For the text-containing cell, return its midpoint in (X, Y) coordinate format. 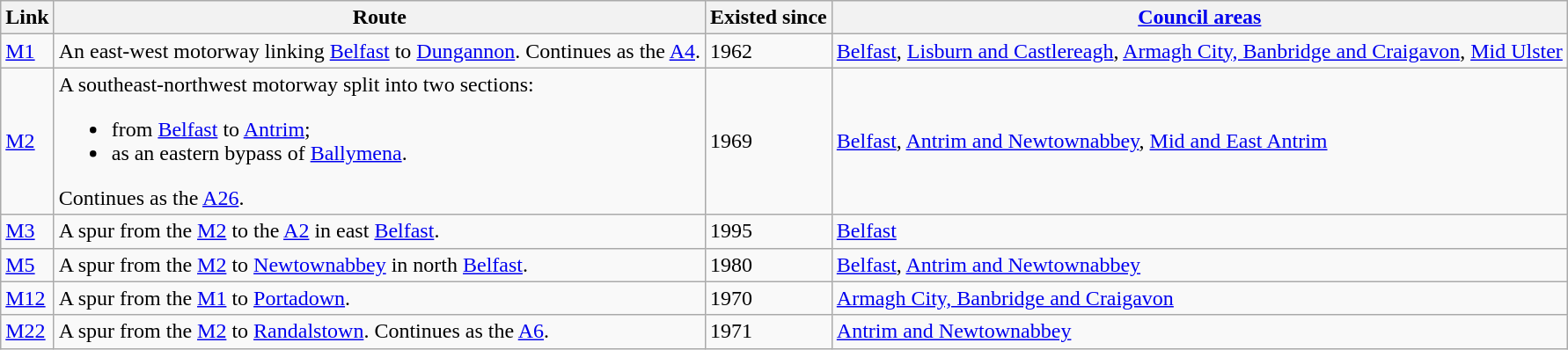
M12 (27, 298)
A spur from the M2 to Newtownabbey in north Belfast. (379, 265)
M22 (27, 332)
M3 (27, 231)
An east-west motorway linking Belfast to Dungannon. Continues as the A4. (379, 51)
A southeast-northwest motorway split into two sections:from Belfast to Antrim;as an eastern bypass of Ballymena.Continues as the A26. (379, 141)
Belfast, Antrim and Newtownabbey, Mid and East Antrim (1199, 141)
1995 (769, 231)
M2 (27, 141)
M5 (27, 265)
Belfast, Lisburn and Castlereagh, Armagh City, Banbridge and Craigavon, Mid Ulster (1199, 51)
1962 (769, 51)
Armagh City, Banbridge and Craigavon (1199, 298)
Antrim and Newtownabbey (1199, 332)
Link (27, 18)
1970 (769, 298)
Council areas (1199, 18)
A spur from the M2 to the A2 in east Belfast. (379, 231)
Route (379, 18)
1971 (769, 332)
1980 (769, 265)
Belfast (1199, 231)
1969 (769, 141)
A spur from the M1 to Portadown. (379, 298)
A spur from the M2 to Randalstown. Continues as the A6. (379, 332)
Belfast, Antrim and Newtownabbey (1199, 265)
M1 (27, 51)
Existed since (769, 18)
